Identify which cell holds the provided text, then report its [x, y] central coordinate. 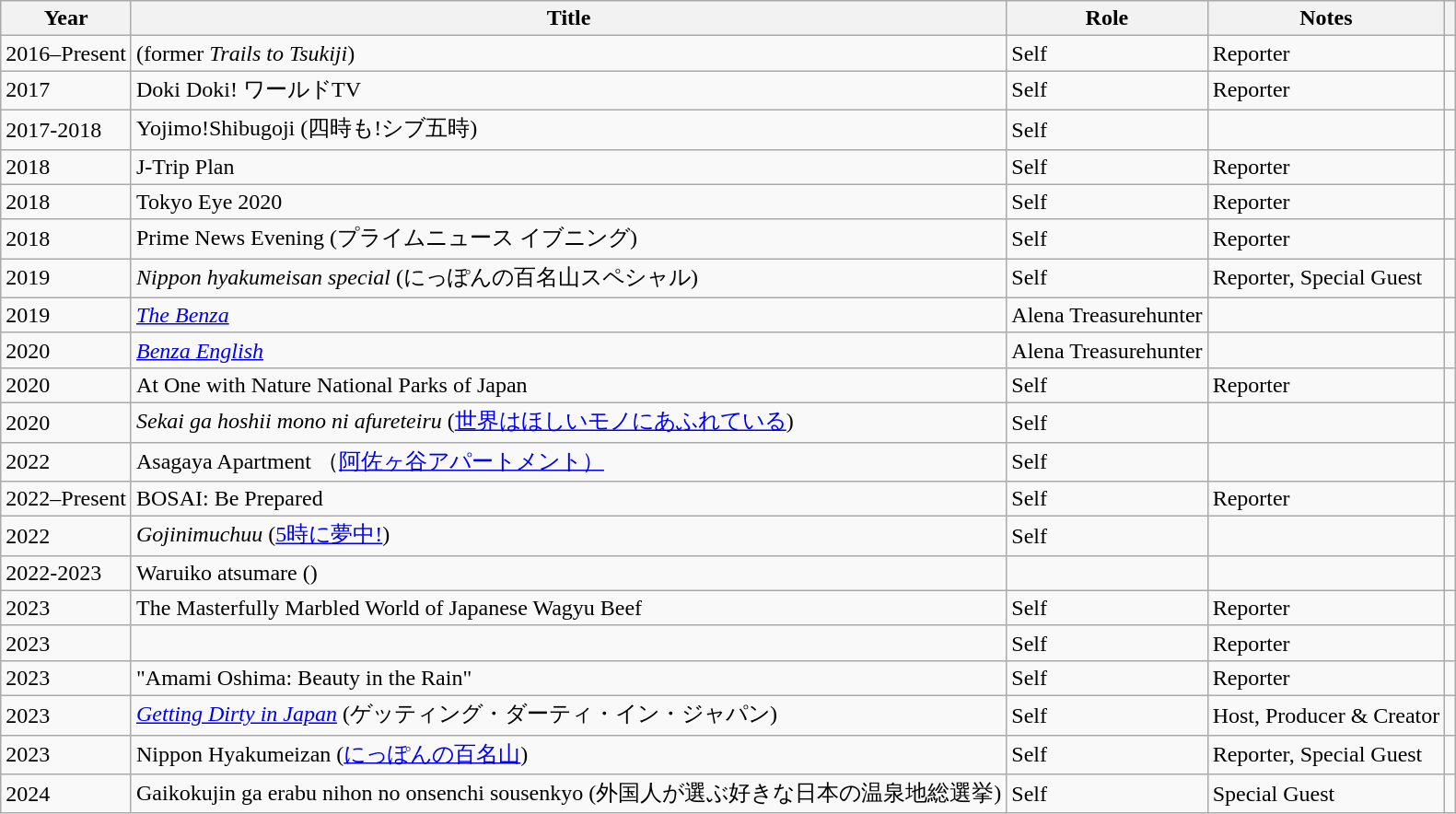
Host, Producer & Creator [1326, 715]
2022-2023 [66, 573]
Gaikokujin ga erabu nihon no onsenchi sousenkyo (外国人が選ぶ好きな日本の温泉地総選挙) [568, 794]
2016–Present [66, 53]
J-Trip Plan [568, 167]
Benza English [568, 350]
Yojimo!Shibugoji (四時も!シブ五時) [568, 129]
Asagaya Apartment （阿佐ヶ谷アパートメント） [568, 462]
The Benza [568, 315]
Year [66, 18]
Doki Doki! ワールドTV [568, 90]
"Amami Oshima: Beauty in the Rain" [568, 678]
2017 [66, 90]
Title [568, 18]
Role [1107, 18]
(former Trails to Tsukiji) [568, 53]
At One with Nature National Parks of Japan [568, 385]
Sekai ga hoshii mono ni afureteiru (世界はほしいモノにあふれている) [568, 422]
2017-2018 [66, 129]
Prime News Evening (プライムニュース イブニング) [568, 239]
Nippon hyakumeisan special (にっぽんの百名⼭スペシャル) [568, 278]
BOSAI: Be Prepared [568, 499]
2022–Present [66, 499]
Gojinimuchuu (5時に夢中!) [568, 536]
Waruiko atsumare () [568, 573]
2024 [66, 794]
Special Guest [1326, 794]
Notes [1326, 18]
Nippon Hyakumeizan (にっぽんの百名⼭) [568, 755]
Getting Dirty in Japan (ゲッティング・ダーティ・イン・ジャパン) [568, 715]
The Masterfully Marbled World of Japanese Wagyu Beef [568, 608]
Tokyo Eye 2020 [568, 202]
